Identify which cell holds the provided text, then report its (X, Y) central coordinate. 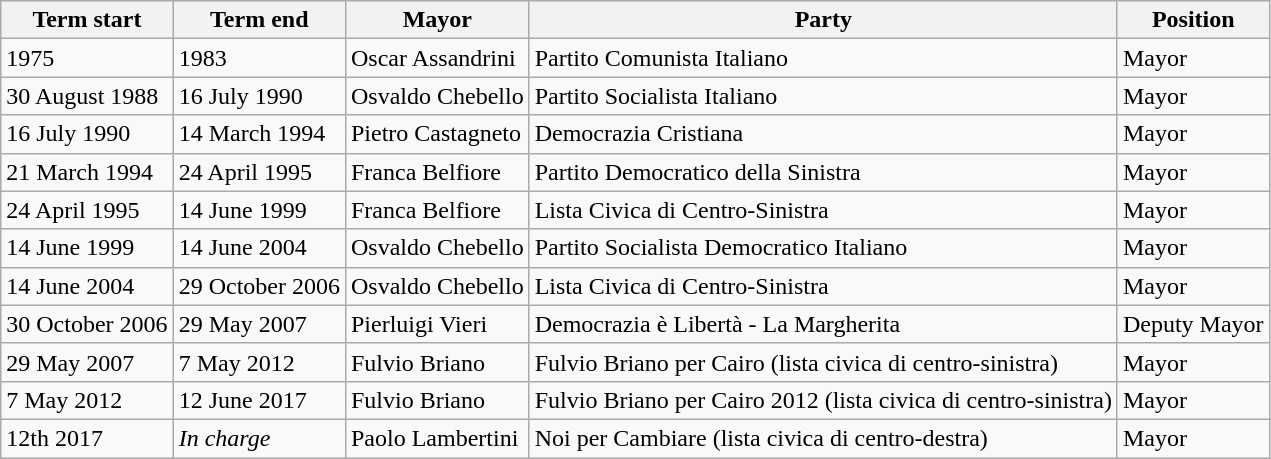
Oscar Assandrini (437, 58)
Term start (87, 20)
Position (1193, 20)
Noi per Cambiare (lista civica di centro-destra) (823, 438)
Partito Socialista Italiano (823, 96)
Pierluigi Vieri (437, 324)
30 August 1988 (87, 96)
1983 (259, 58)
Partito Comunista Italiano (823, 58)
12 June 2017 (259, 400)
30 October 2006 (87, 324)
Pietro Castagneto (437, 134)
Term end (259, 20)
Democrazia è Libertà - La Margherita (823, 324)
Democrazia Cristiana (823, 134)
Fulvio Briano per Cairo (lista civica di centro-sinistra) (823, 362)
Partito Socialista Democratico Italiano (823, 248)
12th 2017 (87, 438)
14 March 1994 (259, 134)
21 March 1994 (87, 172)
Partito Democratico della Sinistra (823, 172)
29 October 2006 (259, 286)
In charge (259, 438)
Paolo Lambertini (437, 438)
Deputy Mayor (1193, 324)
Party (823, 20)
1975 (87, 58)
Fulvio Briano per Cairo 2012 (lista civica di centro-sinistra) (823, 400)
